For the text-containing cell, return its midpoint in (X, Y) coordinate format. 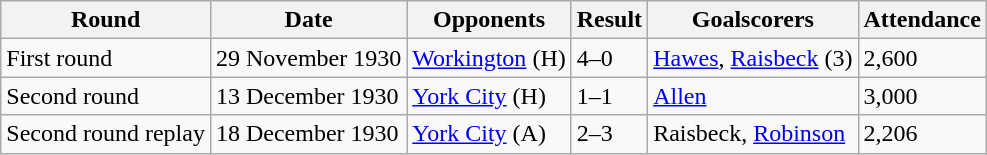
1–1 (609, 96)
Attendance (922, 20)
3,000 (922, 96)
Round (106, 20)
Second round (106, 96)
Allen (753, 96)
13 December 1930 (308, 96)
Second round replay (106, 134)
2–3 (609, 134)
29 November 1930 (308, 58)
Opponents (489, 20)
York City (A) (489, 134)
Hawes, Raisbeck (3) (753, 58)
18 December 1930 (308, 134)
Date (308, 20)
Result (609, 20)
4–0 (609, 58)
York City (H) (489, 96)
First round (106, 58)
Workington (H) (489, 58)
2,600 (922, 58)
2,206 (922, 134)
Raisbeck, Robinson (753, 134)
Goalscorers (753, 20)
